Locate the cell with the specified text and output its [x, y] center coordinate. 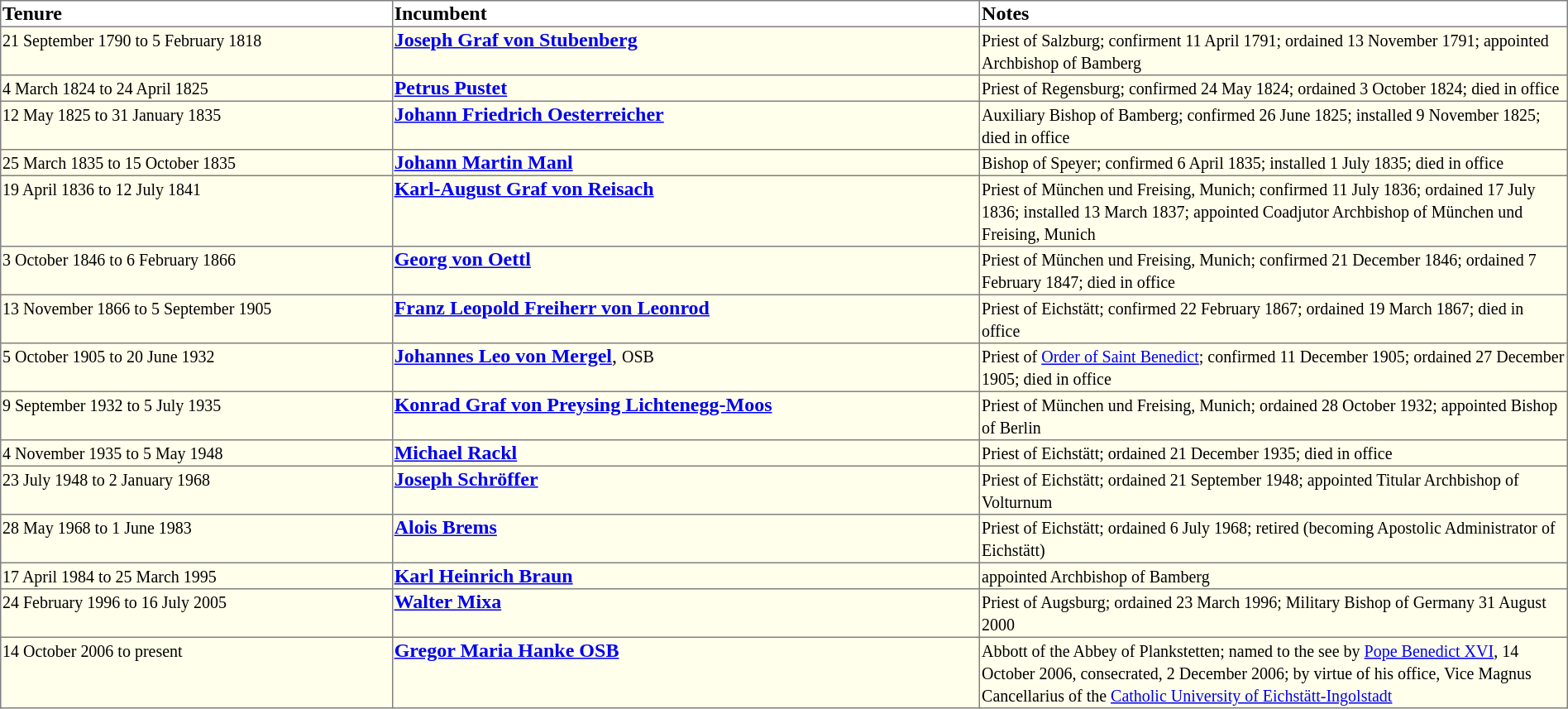
21 September 1790 to 5 February 1818 [197, 50]
Auxiliary Bishop of Bamberg; confirmed 26 June 1825; installed 9 November 1825; died in office [1274, 125]
Walter Mixa [686, 613]
Joseph Graf von Stubenberg [686, 50]
17 April 1984 to 25 March 1995 [197, 576]
Franz Leopold Freiherr von Leonrod [686, 319]
Karl Heinrich Braun [686, 576]
appointed Archbishop of Bamberg [1274, 576]
Konrad Graf von Preysing Lichtenegg-Moos [686, 415]
4 March 1824 to 24 April 1825 [197, 89]
13 November 1866 to 5 September 1905 [197, 319]
Priest of München und Freising, Munich; confirmed 21 December 1846; ordained 7 February 1847; died in office [1274, 271]
14 October 2006 to present [197, 673]
Priest of Eichstätt; ordained 21 September 1948; appointed Titular Archbishop of Volturnum [1274, 490]
28 May 1968 to 1 June 1983 [197, 539]
25 March 1835 to 15 October 1835 [197, 163]
4 November 1935 to 5 May 1948 [197, 453]
Michael Rackl [686, 453]
Johann Friedrich Oesterreicher [686, 125]
Karl-August Graf von Reisach [686, 211]
Priest of München und Freising, Munich; ordained 28 October 1932; appointed Bishop of Berlin [1274, 415]
Priest of Eichstätt; ordained 21 December 1935; died in office [1274, 453]
Priest of Eichstätt; confirmed 22 February 1867; ordained 19 March 1867; died in office [1274, 319]
Priest of Order of Saint Benedict; confirmed 11 December 1905; ordained 27 December 1905; died in office [1274, 367]
Joseph Schröffer [686, 490]
Alois Brems [686, 539]
Notes [1274, 14]
19 April 1836 to 12 July 1841 [197, 211]
Gregor Maria Hanke OSB [686, 673]
12 May 1825 to 31 January 1835 [197, 125]
Priest of Augsburg; ordained 23 March 1996; Military Bishop of Germany 31 August 2000 [1274, 613]
Johannes Leo von Mergel, OSB [686, 367]
Johann Martin Manl [686, 163]
Petrus Pustet [686, 89]
3 October 1846 to 6 February 1866 [197, 271]
9 September 1932 to 5 July 1935 [197, 415]
Priest of Eichstätt; ordained 6 July 1968; retired (becoming Apostolic Administrator of Eichstätt) [1274, 539]
Bishop of Speyer; confirmed 6 April 1835; installed 1 July 1835; died in office [1274, 163]
Priest of Regensburg; confirmed 24 May 1824; ordained 3 October 1824; died in office [1274, 89]
Priest of Salzburg; confirment 11 April 1791; ordained 13 November 1791; appointed Archbishop of Bamberg [1274, 50]
23 July 1948 to 2 January 1968 [197, 490]
24 February 1996 to 16 July 2005 [197, 613]
Georg von Oettl [686, 271]
5 October 1905 to 20 June 1932 [197, 367]
Incumbent [686, 14]
Tenure [197, 14]
